Extract the [X, Y] coordinate from the center of the cell holding the provided text.  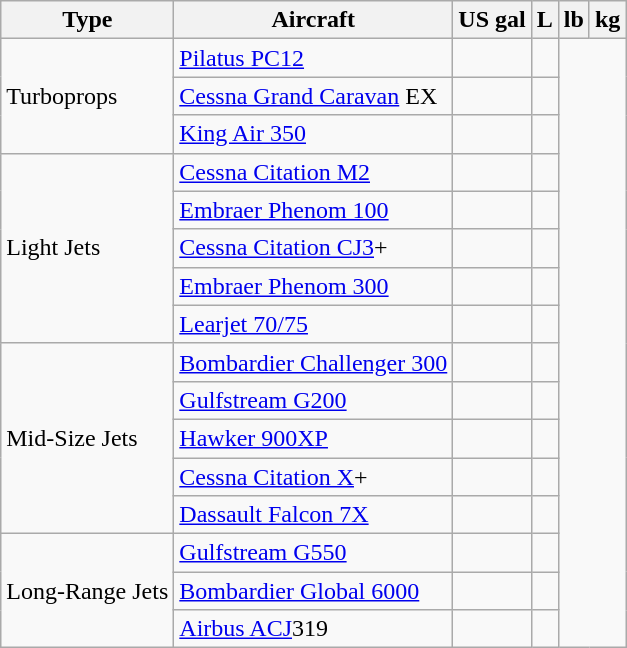
Long-Range Jets [88, 591]
Hawker 900XP [314, 438]
Turboprops [88, 96]
Bombardier Global 6000 [314, 591]
L [544, 20]
Cessna Citation X+ [314, 477]
Mid-Size Jets [88, 438]
lb [574, 20]
Embraer Phenom 100 [314, 210]
Bombardier Challenger 300 [314, 362]
Light Jets [88, 248]
King Air 350 [314, 134]
Dassault Falcon 7X [314, 515]
Pilatus PC12 [314, 58]
Gulfstream G200 [314, 400]
Learjet 70/75 [314, 324]
Cessna Citation M2 [314, 172]
Type [88, 20]
kg [607, 20]
Gulfstream G550 [314, 553]
Airbus ACJ319 [314, 629]
Aircraft [314, 20]
US gal [492, 20]
Embraer Phenom 300 [314, 286]
Cessna Citation CJ3+ [314, 248]
Cessna Grand Caravan EX [314, 96]
